Capture the cell that displays the provided text and extract its [X, Y] central coordinate. 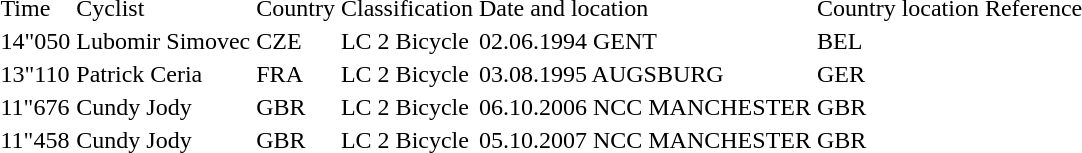
Lubomir Simovec [164, 41]
FRA [296, 74]
Patrick Ceria [164, 74]
BEL [898, 41]
CZE [296, 41]
GER [898, 74]
03.08.1995 AUGSBURG [644, 74]
Cundy Jody [164, 107]
02.06.1994 GENT [644, 41]
06.10.2006 NCC MANCHESTER [644, 107]
